Pinpoint the cell where the given text exists, returning its (x, y) midpoint coordinate. 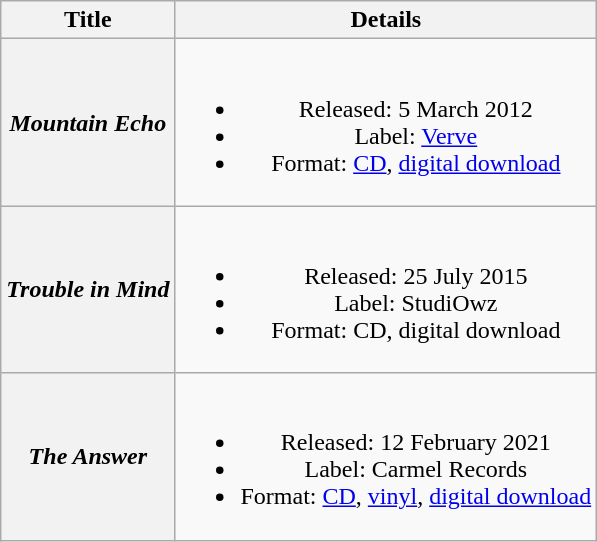
Details (386, 20)
The Answer (88, 456)
Released: 5 March 2012Label: VerveFormat: CD, digital download (386, 122)
Trouble in Mind (88, 290)
Released: 25 July 2015Label: StudiOwzFormat: CD, digital download (386, 290)
Title (88, 20)
Mountain Echo (88, 122)
Released: 12 February 2021Label: Carmel RecordsFormat: CD, vinyl, digital download (386, 456)
